Provide the [x, y] coordinate of the cell's center where the given text is located.  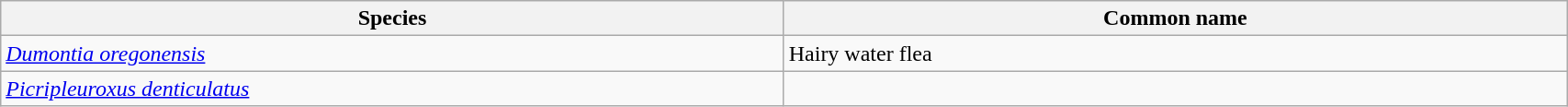
Hairy water flea [1175, 53]
Picripleuroxus denticulatus [392, 89]
Dumontia oregonensis [392, 53]
Species [392, 18]
Common name [1175, 18]
